Detect which cell encompasses the target text, then output its (X, Y) center coordinate. 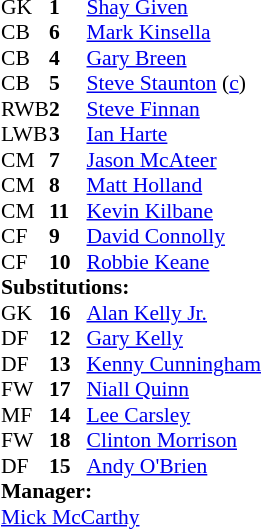
Mark Kinsella (173, 33)
6 (68, 33)
17 (68, 389)
David Connolly (173, 237)
9 (68, 237)
4 (68, 58)
Matt Holland (173, 185)
10 (68, 262)
14 (68, 415)
Kevin Kilbane (173, 211)
Lee Carsley (173, 415)
Niall Quinn (173, 389)
15 (68, 466)
LWB (25, 135)
Gary Kelly (173, 339)
Kenny Cunningham (173, 364)
Alan Kelly Jr. (173, 313)
12 (68, 339)
MF (25, 415)
Manager: (131, 491)
7 (68, 160)
13 (68, 364)
Robbie Keane (173, 262)
2 (68, 109)
18 (68, 441)
RWB (25, 109)
11 (68, 211)
Ian Harte (173, 135)
16 (68, 313)
8 (68, 185)
Gary Breen (173, 58)
GK (25, 313)
Substitutions: (131, 287)
Steve Finnan (173, 109)
5 (68, 83)
3 (68, 135)
Steve Staunton (c) (173, 83)
Andy O'Brien (173, 466)
Jason McAteer (173, 160)
Clinton Morrison (173, 441)
